Pinpoint the cell where the given text exists, returning its (x, y) midpoint coordinate. 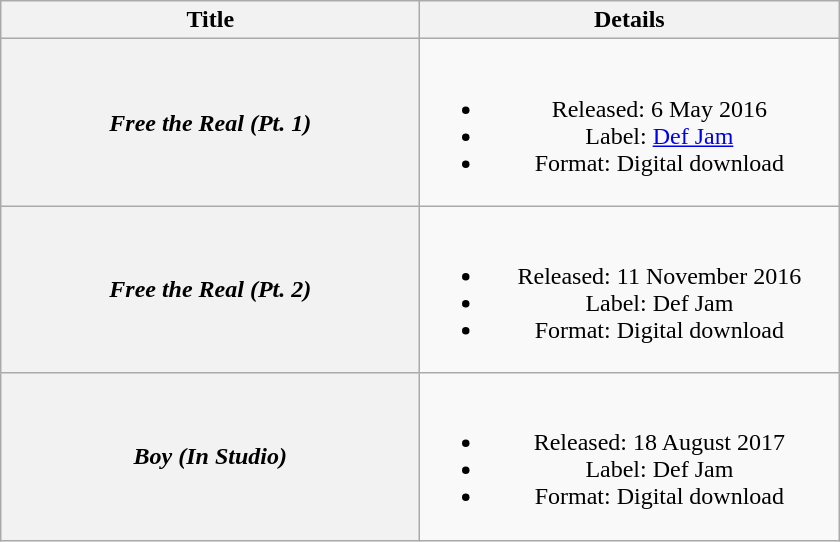
Details (630, 20)
Released: 11 November 2016Label: Def JamFormat: Digital download (630, 290)
Title (210, 20)
Boy (In Studio) (210, 456)
Released: 18 August 2017Label: Def JamFormat: Digital download (630, 456)
Free the Real (Pt. 2) (210, 290)
Free the Real (Pt. 1) (210, 122)
Released: 6 May 2016Label: Def JamFormat: Digital download (630, 122)
